Find where the given text appears and provide that cell's center as [X, Y] coordinate. 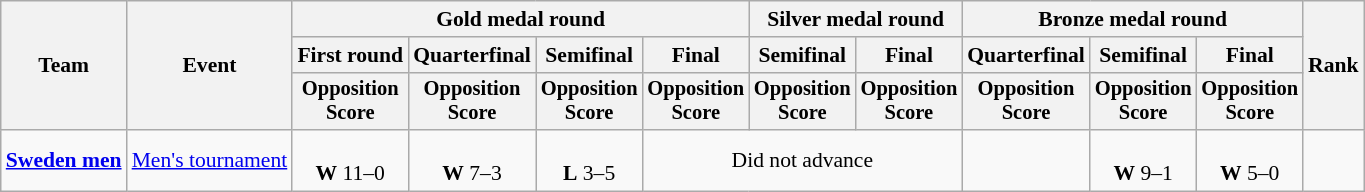
Did not advance [802, 160]
Rank [1334, 66]
W 7–3 [472, 160]
Event [210, 66]
W 11–0 [350, 160]
Gold medal round [520, 19]
Team [64, 66]
Silver medal round [856, 19]
L 3–5 [590, 160]
First round [350, 55]
Sweden men [64, 160]
W 5–0 [1250, 160]
W 9–1 [1144, 160]
Men's tournament [210, 160]
Bronze medal round [1132, 19]
